Return (x, y) of the center of cell containing provided text 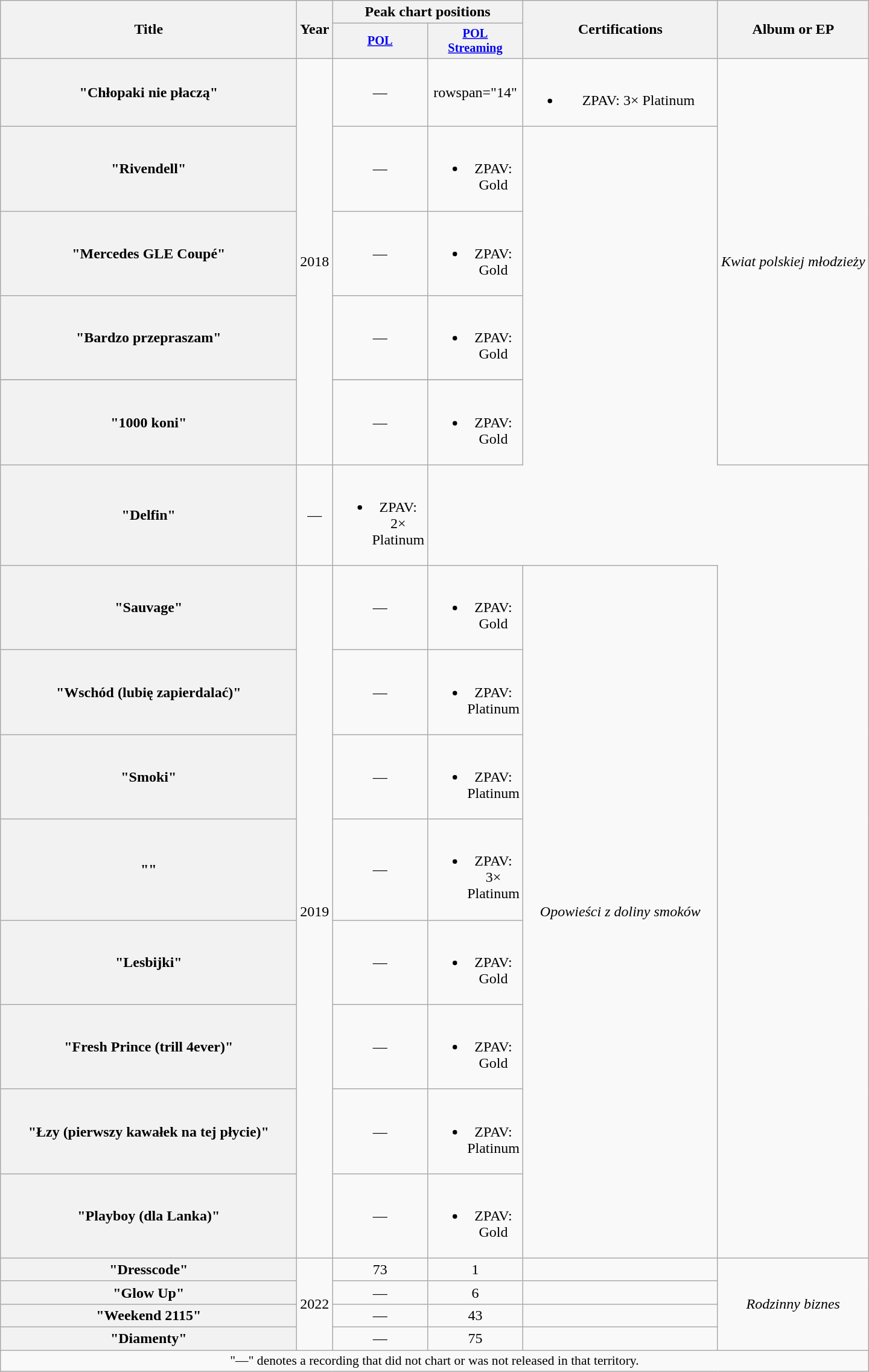
"Bardzo przepraszam" (148, 338)
"1000 koni" (148, 423)
"—" denotes a recording that did not chart or was not released in that territory. (434, 1361)
"Łzy (pierwszy kawałek na tej płycie)" (148, 1131)
ZPAV: 2× Platinum (380, 515)
2018 (315, 261)
rowspan="14" (476, 92)
"Dresscode" (148, 1269)
Year (315, 30)
Peak chart positions (427, 12)
"Chłopaki nie płaczą" (148, 92)
2022 (315, 1304)
43 (476, 1315)
"Fresh Prince (trill 4ever)" (148, 1047)
"Wschód (lubię zapierdalać)" (148, 692)
"Lesbijki" (148, 962)
"Delfin" (148, 515)
Opowieści z doliny smoków (620, 912)
"Diamenty" (148, 1339)
Album or EP (793, 30)
Title (148, 30)
1 (476, 1269)
"" (148, 869)
POLStreaming (476, 41)
"Glow Up" (148, 1292)
"Mercedes GLE Coupé" (148, 254)
"Rivendell" (148, 169)
"Sauvage" (148, 608)
"Smoki" (148, 777)
POL (380, 41)
"Weekend 2115" (148, 1315)
73 (380, 1269)
Certifications (620, 30)
6 (476, 1292)
75 (476, 1339)
Kwiat polskiej młodzieży (793, 261)
"Playboy (dla Lanka)" (148, 1216)
2019 (315, 912)
Rodzinny biznes (793, 1304)
